Return the [X, Y] coordinate for the center point of the cell that contains the specified text.  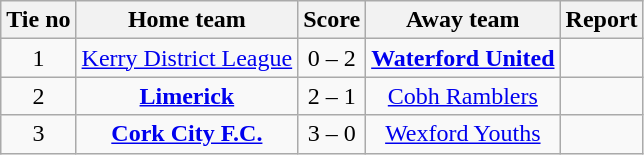
3 [38, 134]
Cobh Ramblers [463, 96]
1 [38, 58]
Home team [187, 20]
Kerry District League [187, 58]
Cork City F.C. [187, 134]
3 – 0 [332, 134]
2 [38, 96]
Limerick [187, 96]
Waterford United [463, 58]
2 – 1 [332, 96]
Away team [463, 20]
Report [602, 20]
0 – 2 [332, 58]
Tie no [38, 20]
Score [332, 20]
Wexford Youths [463, 134]
